Extract the (X, Y) coordinate from the center of the cell holding the provided text.  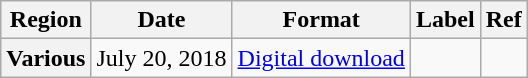
Region (46, 20)
Digital download (321, 58)
Various (46, 58)
Format (321, 20)
Label (445, 20)
Date (162, 20)
Ref (504, 20)
July 20, 2018 (162, 58)
